From the cell containing the given text, extract its center point as [X, Y] coordinate. 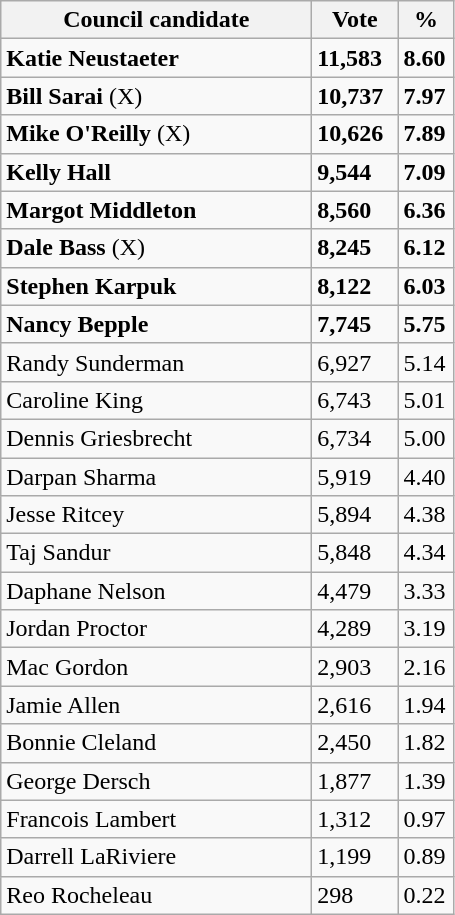
0.97 [426, 819]
1.39 [426, 781]
7.97 [426, 96]
8,560 [355, 210]
1,199 [355, 857]
Dale Bass (X) [156, 248]
Kelly Hall [156, 172]
Darrell LaRiviere [156, 857]
1.82 [426, 743]
8.60 [426, 58]
8,122 [355, 286]
3.33 [426, 591]
298 [355, 895]
Dennis Griesbrecht [156, 438]
5.00 [426, 438]
Nancy Bepple [156, 324]
4,479 [355, 591]
Jordan Proctor [156, 629]
6,743 [355, 400]
1,312 [355, 819]
5,848 [355, 553]
Daphane Nelson [156, 591]
2,450 [355, 743]
5.75 [426, 324]
4,289 [355, 629]
% [426, 20]
Mike O'Reilly (X) [156, 134]
7.09 [426, 172]
Vote [355, 20]
4.40 [426, 477]
Caroline King [156, 400]
8,245 [355, 248]
Margot Middleton [156, 210]
10,626 [355, 134]
7,745 [355, 324]
6.03 [426, 286]
Randy Sunderman [156, 362]
0.89 [426, 857]
3.19 [426, 629]
Council candidate [156, 20]
George Dersch [156, 781]
0.22 [426, 895]
Bonnie Cleland [156, 743]
Bill Sarai (X) [156, 96]
4.34 [426, 553]
10,737 [355, 96]
5,894 [355, 515]
2.16 [426, 667]
11,583 [355, 58]
Katie Neustaeter [156, 58]
5,919 [355, 477]
Reo Rocheleau [156, 895]
6.12 [426, 248]
Taj Sandur [156, 553]
6.36 [426, 210]
7.89 [426, 134]
Mac Gordon [156, 667]
1,877 [355, 781]
6,927 [355, 362]
2,616 [355, 705]
9,544 [355, 172]
Jesse Ritcey [156, 515]
1.94 [426, 705]
Jamie Allen [156, 705]
5.01 [426, 400]
6,734 [355, 438]
5.14 [426, 362]
2,903 [355, 667]
Stephen Karpuk [156, 286]
Francois Lambert [156, 819]
4.38 [426, 515]
Darpan Sharma [156, 477]
